Return (X, Y) of the center of cell containing provided text 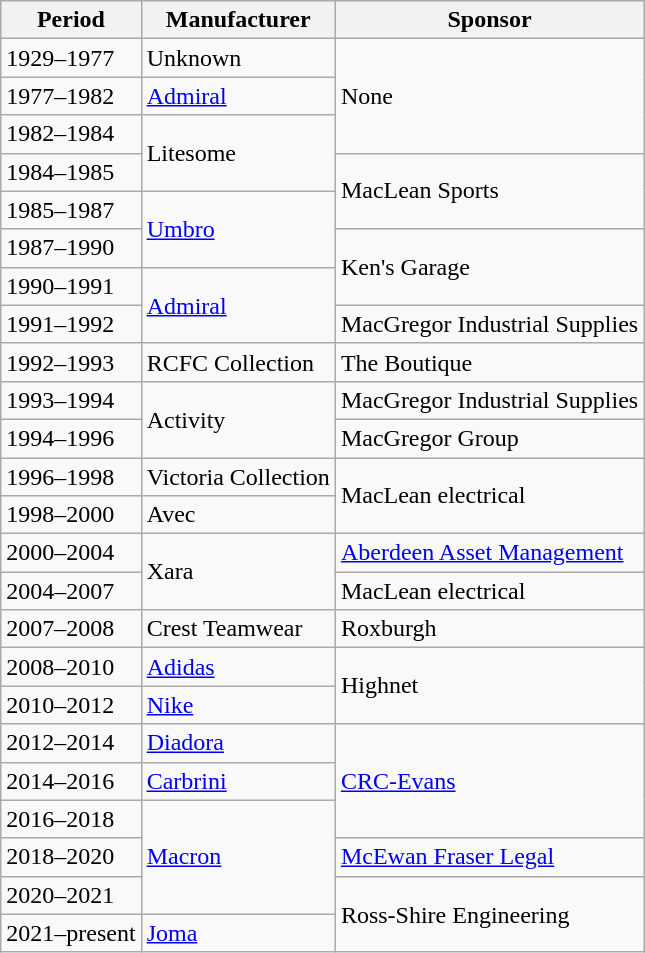
Xara (238, 572)
Diadora (238, 743)
2007–2008 (71, 629)
Ross-Shire Engineering (489, 914)
1977–1982 (71, 96)
2000–2004 (71, 553)
2020–2021 (71, 895)
McEwan Fraser Legal (489, 857)
Sponsor (489, 20)
1985–1987 (71, 210)
1991–1992 (71, 324)
2021–present (71, 933)
Litesome (238, 153)
Umbro (238, 229)
1996–1998 (71, 477)
2014–2016 (71, 781)
2008–2010 (71, 667)
Aberdeen Asset Management (489, 553)
2016–2018 (71, 819)
1982–1984 (71, 134)
1992–1993 (71, 362)
Unknown (238, 58)
Activity (238, 419)
Joma (238, 933)
1990–1991 (71, 286)
Crest Teamwear (238, 629)
Ken's Garage (489, 267)
Victoria Collection (238, 477)
None (489, 96)
Carbrini (238, 781)
RCFC Collection (238, 362)
Period (71, 20)
1994–1996 (71, 438)
Macron (238, 857)
Nike (238, 705)
CRC-Evans (489, 781)
1984–1985 (71, 172)
1987–1990 (71, 248)
MacGregor Group (489, 438)
2004–2007 (71, 591)
1993–1994 (71, 400)
2018–2020 (71, 857)
1998–2000 (71, 515)
2012–2014 (71, 743)
Adidas (238, 667)
The Boutique (489, 362)
Roxburgh (489, 629)
1929–1977 (71, 58)
2010–2012 (71, 705)
Avec (238, 515)
MacLean Sports (489, 191)
Manufacturer (238, 20)
Highnet (489, 686)
